Provide the (X, Y) coordinate of the cell's center where the given text is located.  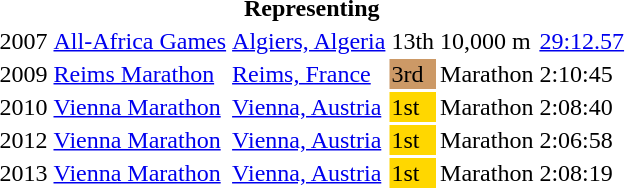
13th (413, 41)
Reims, France (309, 74)
3rd (413, 74)
Reims Marathon (140, 74)
All-Africa Games (140, 41)
Algiers, Algeria (309, 41)
10,000 m (487, 41)
